Determine the [X, Y] coordinate at the center of the cell enclosing the given text.  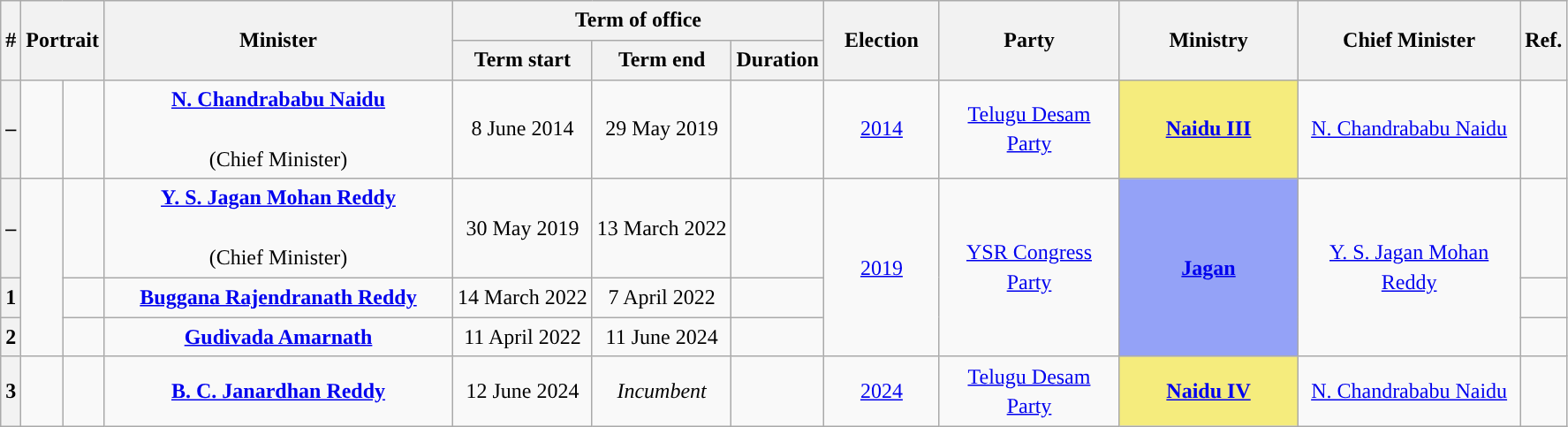
N. Chandrababu Naidu(Chief Minister) [277, 129]
Y. S. Jagan Mohan Reddy(Chief Minister) [277, 228]
2014 [882, 129]
B. C. Janardhan Reddy [277, 391]
Election [882, 41]
Ministry [1208, 41]
Portrait [63, 41]
7 April 2022 [662, 297]
13 March 2022 [662, 228]
Buggana Rajendranath Reddy [277, 297]
Naidu III [1208, 129]
Naidu IV [1208, 391]
30 May 2019 [523, 228]
Term start [523, 60]
Party [1028, 41]
Duration [777, 60]
Jagan [1208, 267]
29 May 2019 [662, 129]
Ref. [1544, 41]
# [11, 41]
2 [11, 338]
2024 [882, 391]
Gudivada Amarnath [277, 338]
3 [11, 391]
8 June 2014 [523, 129]
Chief Minister [1410, 41]
1 [11, 297]
14 March 2022 [523, 297]
Term of office [639, 21]
11 April 2022 [523, 338]
12 June 2024 [523, 391]
11 June 2024 [662, 338]
Incumbent [662, 391]
Term end [662, 60]
Minister [277, 41]
YSR Congress Party [1028, 267]
Y. S. Jagan Mohan Reddy [1410, 267]
2019 [882, 267]
